Identify which cell holds the provided text, then report its (x, y) central coordinate. 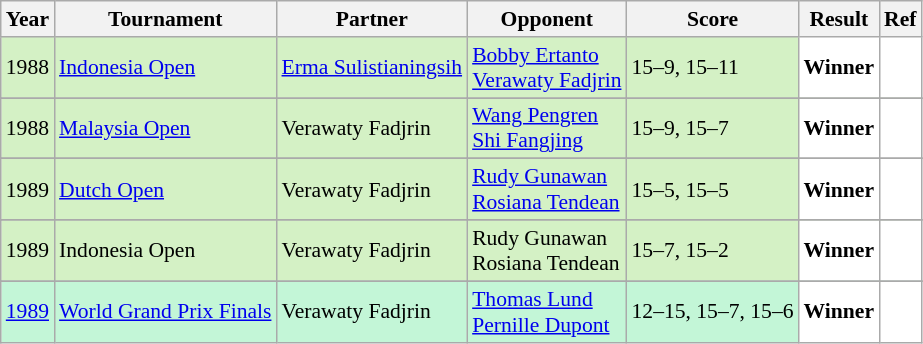
Partner (372, 19)
Ref (900, 19)
15–5, 15–5 (713, 190)
Tournament (165, 19)
Year (28, 19)
Dutch Open (165, 190)
Opponent (546, 19)
Result (840, 19)
Bobby Ertanto Verawaty Fadjrin (546, 68)
Malaysia Open (165, 128)
Thomas Lund Pernille Dupont (546, 312)
World Grand Prix Finals (165, 312)
Erma Sulistianingsih (372, 68)
15–9, 15–7 (713, 128)
15–9, 15–11 (713, 68)
Wang Pengren Shi Fangjing (546, 128)
Score (713, 19)
15–7, 15–2 (713, 250)
12–15, 15–7, 15–6 (713, 312)
